Detect which cell encompasses the target text, then output its (x, y) center coordinate. 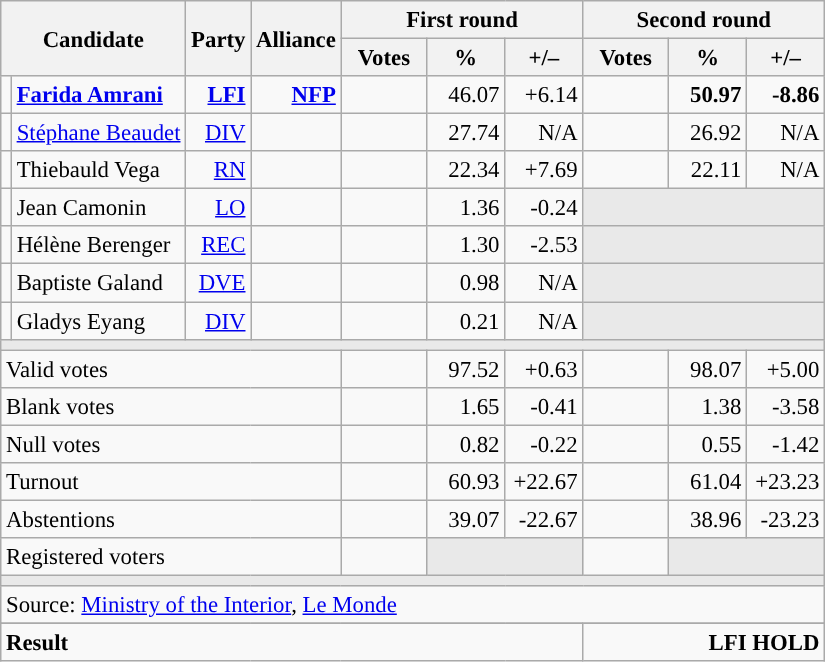
LFI (218, 95)
-2.53 (544, 245)
-3.58 (786, 406)
39.07 (466, 519)
Alliance (296, 38)
50.97 (707, 95)
First round (462, 20)
Registered voters (171, 557)
22.34 (466, 170)
Baptiste Galand (98, 283)
Thiebauld Vega (98, 170)
0.82 (466, 444)
+23.23 (786, 482)
0.98 (466, 283)
-0.24 (544, 208)
98.07 (707, 369)
Stéphane Beaudet (98, 133)
-23.23 (786, 519)
-0.22 (544, 444)
26.92 (707, 133)
38.96 (707, 519)
Gladys Eyang (98, 321)
0.55 (707, 444)
Farida Amrani (98, 95)
Hélène Berenger (98, 245)
97.52 (466, 369)
-22.67 (544, 519)
NFP (296, 95)
Candidate (94, 38)
Turnout (171, 482)
Blank votes (171, 406)
+6.14 (544, 95)
Party (218, 38)
-8.86 (786, 95)
1.38 (707, 406)
Source: Ministry of the Interior, Le Monde (413, 605)
0.21 (466, 321)
REC (218, 245)
+0.63 (544, 369)
+5.00 (786, 369)
LO (218, 208)
Second round (704, 20)
RN (218, 170)
1.30 (466, 245)
1.65 (466, 406)
DVE (218, 283)
61.04 (707, 482)
Abstentions (171, 519)
Result (292, 643)
Null votes (171, 444)
+7.69 (544, 170)
-1.42 (786, 444)
Jean Camonin (98, 208)
Valid votes (171, 369)
+22.67 (544, 482)
46.07 (466, 95)
27.74 (466, 133)
22.11 (707, 170)
LFI HOLD (704, 643)
60.93 (466, 482)
1.36 (466, 208)
-0.41 (544, 406)
